From the cell containing the given text, extract its center point as (X, Y) coordinate. 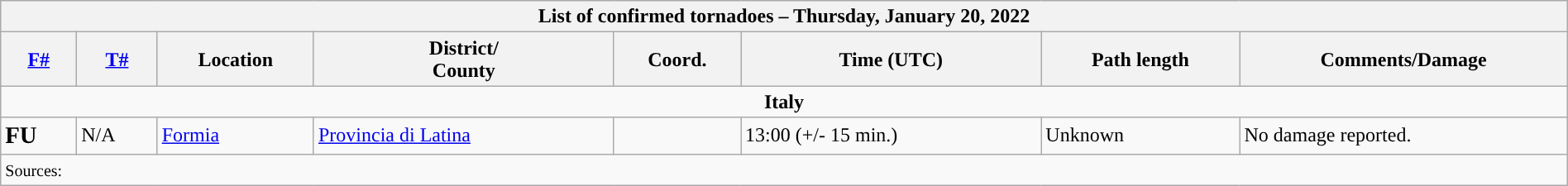
Formia (235, 136)
Location (235, 60)
Path length (1140, 60)
F# (39, 60)
List of confirmed tornadoes – Thursday, January 20, 2022 (784, 17)
13:00 (+/- 15 min.) (892, 136)
No damage reported. (1403, 136)
District/County (463, 60)
Provincia di Latina (463, 136)
Italy (784, 102)
Comments/Damage (1403, 60)
Unknown (1140, 136)
Coord. (676, 60)
FU (39, 136)
Sources: (784, 169)
N/A (117, 136)
Time (UTC) (892, 60)
T# (117, 60)
